Return the (x, y) coordinate for the center point of the cell that contains the specified text.  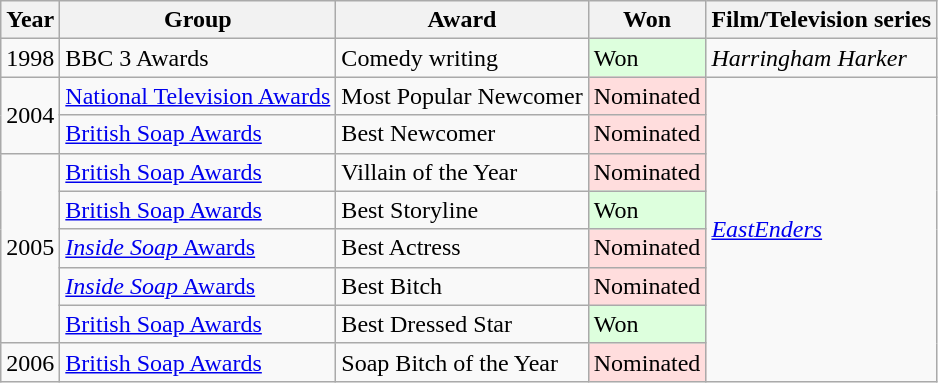
Best Bitch (462, 286)
1998 (30, 58)
BBC 3 Awards (198, 58)
Soap Bitch of the Year (462, 362)
2004 (30, 115)
Harringham Harker (822, 58)
Best Newcomer (462, 134)
Best Dressed Star (462, 324)
Comedy writing (462, 58)
Best Storyline (462, 210)
Most Popular Newcomer (462, 96)
2005 (30, 248)
Film/Television series (822, 20)
Award (462, 20)
EastEnders (822, 229)
Villain of the Year (462, 172)
National Television Awards (198, 96)
Group (198, 20)
2006 (30, 362)
Year (30, 20)
Best Actress (462, 248)
